Scan for the cell matching the given text and deliver its (X, Y) coordinate at center. 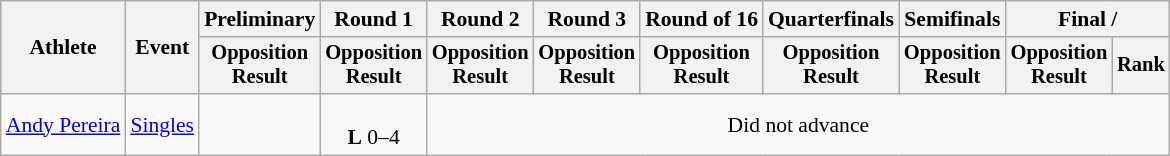
Quarterfinals (831, 19)
Did not advance (798, 124)
Round 2 (480, 19)
L 0–4 (374, 124)
Semifinals (952, 19)
Event (162, 48)
Round 1 (374, 19)
Final / (1088, 19)
Preliminary (260, 19)
Round of 16 (702, 19)
Singles (162, 124)
Andy Pereira (64, 124)
Round 3 (588, 19)
Athlete (64, 48)
Rank (1141, 66)
